Identify which cell holds the provided text, then report its [X, Y] central coordinate. 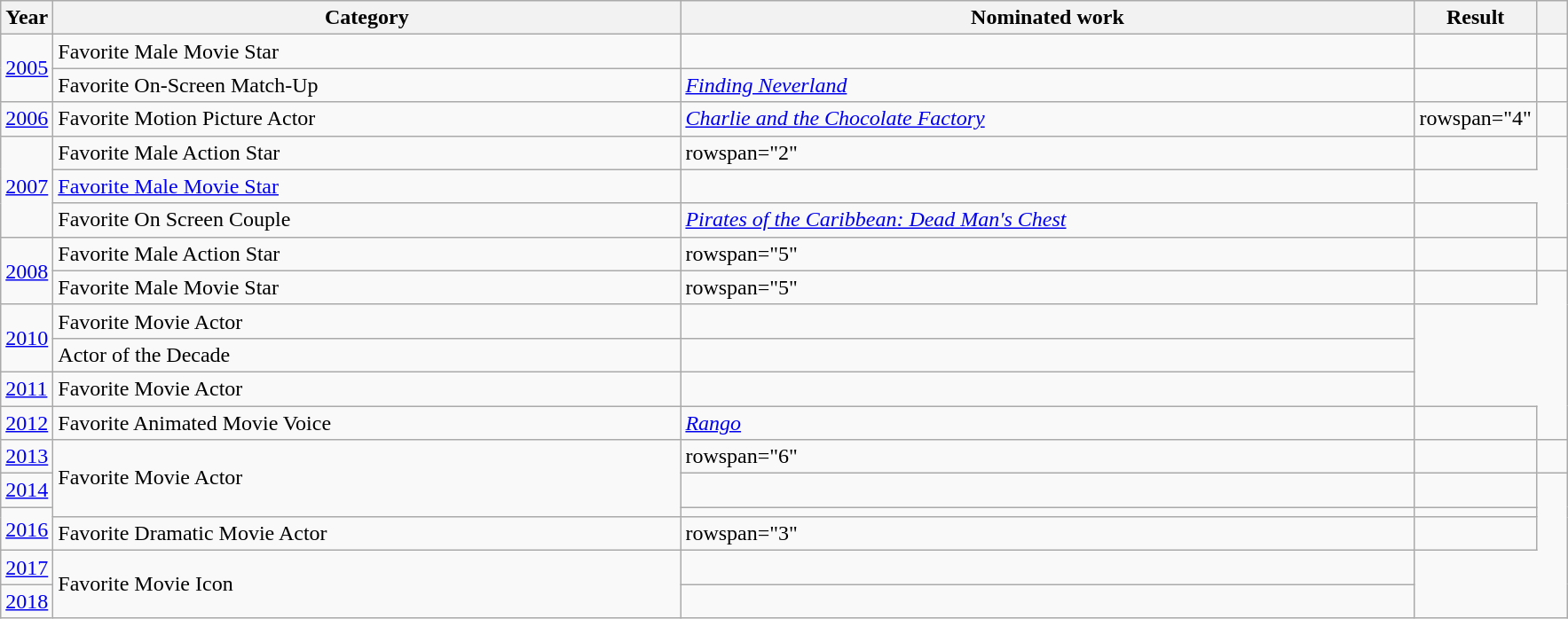
Rango [1047, 423]
2013 [27, 457]
Pirates of the Caribbean: Dead Man's Chest [1047, 220]
Favorite Dramatic Movie Actor [367, 534]
Result [1476, 18]
rowspan="4" [1476, 119]
Favorite On Screen Couple [367, 220]
2014 [27, 490]
Charlie and the Chocolate Factory [1047, 119]
Favorite Motion Picture Actor [367, 119]
rowspan="3" [1047, 534]
Year [27, 18]
2017 [27, 568]
Nominated work [1047, 18]
rowspan="2" [1047, 153]
Category [367, 18]
2006 [27, 119]
Actor of the Decade [367, 355]
2011 [27, 388]
2018 [27, 601]
Favorite On-Screen Match-Up [367, 85]
2007 [27, 186]
2012 [27, 423]
2005 [27, 68]
2016 [27, 529]
Finding Neverland [1047, 85]
2008 [27, 270]
rowspan="6" [1047, 457]
Favorite Movie Icon [367, 584]
2010 [27, 338]
Favorite Animated Movie Voice [367, 423]
